Return the (X, Y) coordinate for the center point of the cell that contains the specified text.  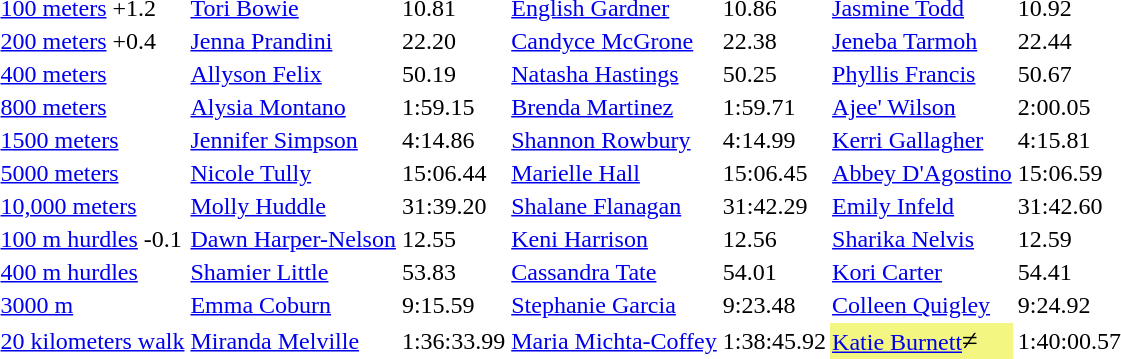
Phyllis Francis (922, 74)
12.56 (774, 239)
Marielle Hall (614, 173)
Ajee' Wilson (922, 107)
Katie Burnett≠ (922, 341)
Molly Huddle (293, 206)
Stephanie Garcia (614, 305)
1:59.71 (774, 107)
Kori Carter (922, 272)
Shalane Flanagan (614, 206)
Alysia Montano (293, 107)
4:14.99 (774, 140)
Jeneba Tarmoh (922, 41)
Maria Michta-Coffey (614, 341)
Dawn Harper-Nelson (293, 239)
50.25 (774, 74)
Allyson Felix (293, 74)
1:38:45.92 (774, 341)
4:14.86 (453, 140)
12.55 (453, 239)
22.20 (453, 41)
53.83 (453, 272)
Emma Coburn (293, 305)
Jennifer Simpson (293, 140)
Shannon Rowbury (614, 140)
50.19 (453, 74)
15:06.44 (453, 173)
Nicole Tully (293, 173)
Abbey D'Agostino (922, 173)
Miranda Melville (293, 341)
31:39.20 (453, 206)
Sharika Nelvis (922, 239)
22.38 (774, 41)
Kerri Gallagher (922, 140)
1:59.15 (453, 107)
Shamier Little (293, 272)
Cassandra Tate (614, 272)
1:36:33.99 (453, 341)
Candyce McGrone (614, 41)
9:15.59 (453, 305)
31:42.29 (774, 206)
Brenda Martinez (614, 107)
9:23.48 (774, 305)
54.01 (774, 272)
Emily Infeld (922, 206)
Natasha Hastings (614, 74)
Jenna Prandini (293, 41)
Colleen Quigley (922, 305)
15:06.45 (774, 173)
Keni Harrison (614, 239)
